Identify which cell holds the provided text, then report its [X, Y] central coordinate. 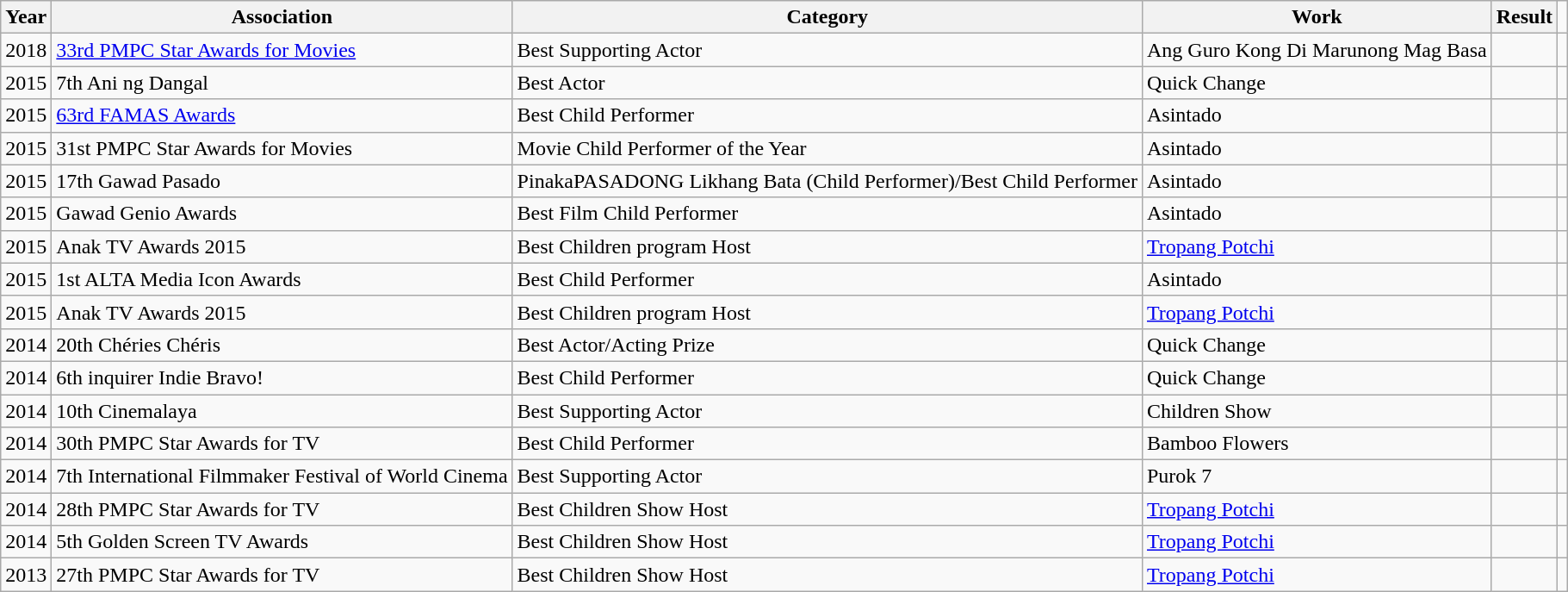
Children Show [1317, 411]
Movie Child Performer of the Year [827, 148]
7th Ani ng Dangal [282, 83]
Result [1524, 17]
27th PMPC Star Awards for TV [282, 575]
Ang Guro Kong Di Marunong Mag Basa [1317, 50]
Gawad Genio Awards [282, 214]
Best Actor [827, 83]
Category [827, 17]
Bamboo Flowers [1317, 444]
2013 [26, 575]
Association [282, 17]
Purok 7 [1317, 477]
31st PMPC Star Awards for Movies [282, 148]
2018 [26, 50]
17th Gawad Pasado [282, 181]
10th Cinemalaya [282, 411]
1st ALTA Media Icon Awards [282, 279]
6th inquirer Indie Bravo! [282, 377]
33rd PMPC Star Awards for Movies [282, 50]
Year [26, 17]
63rd FAMAS Awards [282, 115]
Best Film Child Performer [827, 214]
28th PMPC Star Awards for TV [282, 509]
5th Golden Screen TV Awards [282, 542]
7th International Filmmaker Festival of World Cinema [282, 477]
20th Chéries Chéris [282, 345]
PinakaPASADONG Likhang Bata (Child Performer)/Best Child Performer [827, 181]
Best Actor/Acting Prize [827, 345]
30th PMPC Star Awards for TV [282, 444]
Work [1317, 17]
